Return the [X, Y] coordinate for the center point of the cell that contains the specified text.  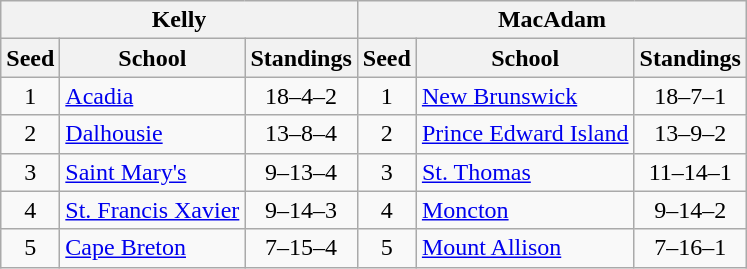
13–9–2 [690, 134]
MacAdam [552, 20]
7–16–1 [690, 248]
9–14–2 [690, 210]
Mount Allison [525, 248]
Prince Edward Island [525, 134]
Saint Mary's [152, 172]
St. Thomas [525, 172]
Acadia [152, 96]
18–4–2 [301, 96]
Cape Breton [152, 248]
New Brunswick [525, 96]
7–15–4 [301, 248]
9–13–4 [301, 172]
13–8–4 [301, 134]
18–7–1 [690, 96]
Moncton [525, 210]
11–14–1 [690, 172]
Kelly [180, 20]
St. Francis Xavier [152, 210]
Dalhousie [152, 134]
9–14–3 [301, 210]
